Return (X, Y) of the center of cell containing provided text 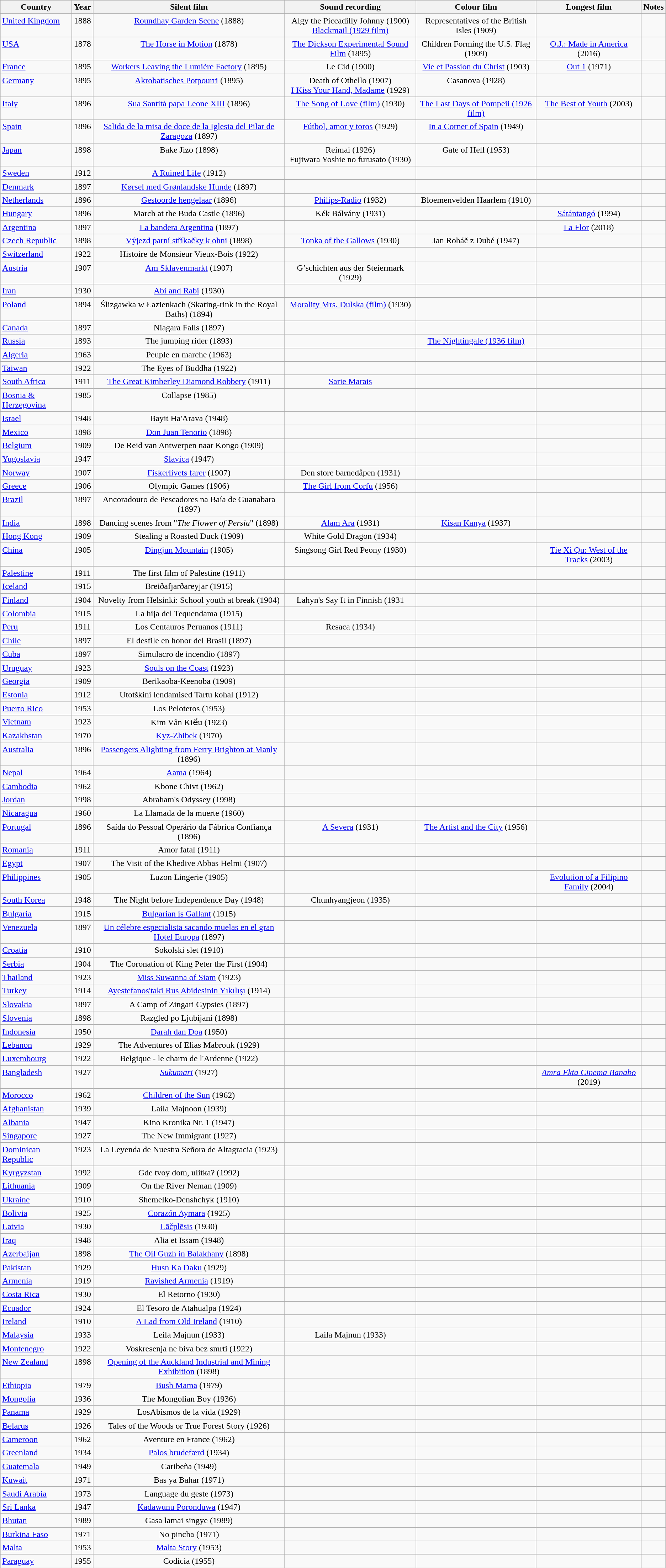
Voskresenja ne biva bez smrti (1922) (189, 1349)
United Kingdom (36, 26)
The Mongolian Boy (1936) (189, 1399)
Denmark (36, 186)
The Eyes of Buddha (1922) (189, 368)
Thailand (36, 977)
1926 (83, 1426)
Switzerland (36, 254)
Lahyn's Say It in Finnish (1931 (350, 600)
Children of the Sun (1962) (189, 1095)
Kyz-Zhibek (1970) (189, 736)
Ślizgawka w Łazienkach (Skating-rink in the Royal Baths) (1894) (189, 309)
Kyrgyzstan (36, 1173)
Iraq (36, 1240)
Hungary (36, 213)
Indonesia (36, 1031)
Georgia (36, 681)
Morocco (36, 1095)
Sua Santità papa Leone XIII (1896) (189, 108)
1949 (83, 1466)
Azerbaijan (36, 1254)
Ukraine (36, 1200)
Ethiopia (36, 1385)
Bulgaria (36, 914)
1893 (83, 341)
Aama (1964) (189, 772)
O.J.: Made in America (2016) (589, 48)
Casanova (1928) (476, 85)
Gestoorde hengelaar (1896) (189, 200)
Kisan Kanya (1937) (476, 523)
Luxembourg (36, 1058)
Fiskerlivets farer (1907) (189, 473)
Brazil (36, 504)
Hong Kong (36, 536)
Representatives of the British Isles (1909) (476, 26)
Poland (36, 309)
Costa Rica (36, 1294)
Cuba (36, 654)
Peru (36, 627)
Philippines (36, 882)
Leila Majnun (1933) (189, 1335)
Belgium (36, 445)
Silent film (189, 7)
Sátántangó (1994) (589, 213)
Alia et Issam (1948) (189, 1240)
Aventure en France (1962) (189, 1439)
Breiðafjarðareyjar (1915) (189, 586)
Husn Ka Daku (1929) (189, 1267)
Death of Othello (1907)I Kiss Your Hand, Madame (1929) (350, 85)
Austria (36, 272)
1955 (83, 1561)
Netherlands (36, 200)
Evolution of a Filipino Family (2004) (589, 882)
Amor fatal (1911) (189, 850)
Kim Vân Kiều (1923) (189, 722)
1878 (83, 48)
Country (36, 7)
El desfile en honor del Brasil (1897) (189, 641)
Den store barnedåpen (1931) (350, 473)
Tie Xi Qu: West of the Tracks (2003) (589, 555)
Malta (36, 1548)
Portugal (36, 831)
White Gold Dragon (1934) (350, 536)
France (36, 67)
Berikaoba-Keenoba (1909) (189, 681)
Un célebre especialista sacando muelas en el gran Hotel Europa (1897) (189, 932)
1950 (83, 1031)
Am Sklavenmarkt (1907) (189, 272)
Salida de la misa de doce de la Iglesia del Pilar de Zaragoza (1897) (189, 132)
Reimai (1926)Fujiwara Yoshie no furusato (1930) (350, 154)
Vietnam (36, 722)
Dancing scenes from "The Flower of Persia" (1898) (189, 523)
A Ruined Life (1912) (189, 173)
Dingjun Mountain (1905) (189, 555)
The Song of Love (film) (1930) (350, 108)
Italy (36, 108)
Sarie Marais (350, 382)
Lithuania (36, 1186)
A Lad from Old Ireland (1910) (189, 1322)
Kuwait (36, 1480)
Darah dan Doa (1950) (189, 1031)
Saída do Pessoal Operário da Fábrica Confiança (1896) (189, 831)
Laila Majnun (1933) (350, 1335)
Year (83, 7)
Burkina Faso (36, 1534)
Turkey (36, 991)
Paraguay (36, 1561)
Panama (36, 1412)
1914 (83, 991)
Israel (36, 418)
Singapore (36, 1136)
1924 (83, 1308)
The Oil Guzh in Balakhany (1898) (189, 1254)
The first film of Palestine (1911) (189, 573)
Canada (36, 328)
De Reid van Antwerpen naar Kongo (1909) (189, 445)
Výjezd parní stříkačky k ohni (1898) (189, 241)
Greenland (36, 1453)
Tonka of the Gallows (1930) (350, 241)
Longest film (589, 7)
Guatemala (36, 1466)
Passengers Alighting from Ferry Brighton at Manly (1896) (189, 754)
Bolivia (36, 1213)
In a Corner of Spain (1949) (476, 132)
USA (36, 48)
Australia (36, 754)
Notes (654, 7)
1992 (83, 1173)
Razgled po Ljubijani (1898) (189, 1018)
Iran (36, 291)
Palos brudefærd (1934) (189, 1453)
Novelty from Helsinki: School youth at break (1904) (189, 600)
Estonia (36, 695)
Latvia (36, 1227)
Chile (36, 641)
1933 (83, 1335)
Fútbol, amor y toros (1929) (350, 132)
Slavica (1947) (189, 459)
Sokolski slet (1910) (189, 950)
Mexico (36, 432)
Croatia (36, 950)
Egypt (36, 863)
Jan Roháč z Dubé (1947) (476, 241)
LosAbismos de la vida (1929) (189, 1412)
Corazón Aymara (1925) (189, 1213)
Mongolia (36, 1399)
1970 (83, 736)
Bhutan (36, 1520)
1979 (83, 1385)
Taiwan (36, 368)
Sound recording (350, 7)
Resaca (1934) (350, 627)
Bas ya Bahar (1971) (189, 1480)
The Artist and the City (1956) (476, 831)
1963 (83, 355)
Bangladesh (36, 1077)
Souls on the Coast (1923) (189, 668)
Slovakia (36, 1004)
Codicia (1955) (189, 1561)
Russia (36, 341)
Pakistan (36, 1267)
Ancoradouro de Pescadores na Baía de Guanabara (1897) (189, 504)
Peuple en marche (1963) (189, 355)
The Great Kimberley Diamond Robbery (1911) (189, 382)
No pincha (1971) (189, 1534)
Abi and Rabi (1930) (189, 291)
Los Centauros Peruanos (1911) (189, 627)
La bandera Argentina (1897) (189, 227)
South Africa (36, 382)
Ravished Armenia (1919) (189, 1281)
Children Forming the U.S. Flag (1909) (476, 48)
Lebanon (36, 1045)
The Nightingale (1936 film) (476, 341)
The Girl from Corfu (1956) (350, 486)
Bake Jizo (1898) (189, 154)
Los Peloteros (1953) (189, 708)
Bulgarian is Gallant (1915) (189, 914)
Chunhyangjeon (1935) (350, 900)
Czech Republic (36, 241)
Simulacro de incendio (1897) (189, 654)
The Last Days of Pompeii (1926 film) (476, 108)
South Korea (36, 900)
Albania (36, 1122)
La Leyenda de Nuestra Señora de Altagracia (1923) (189, 1154)
Puerto Rico (36, 708)
Kino Kronika Nr. 1 (1947) (189, 1122)
Kbone Chivt (1962) (189, 786)
Le Cid (1900) (350, 67)
Ayestefanos'taki Rus Abidesinin Yıkılışı (1914) (189, 991)
Dominican Republic (36, 1154)
Morality Mrs. Dulska (film) (1930) (350, 309)
China (36, 555)
Alam Ara (1931) (350, 523)
1939 (83, 1109)
La Llamada de la muerte (1960) (189, 813)
Stealing a Roasted Duck (1909) (189, 536)
Jordan (36, 799)
Uruguay (36, 668)
Malta Story (1953) (189, 1548)
India (36, 523)
Out 1 (1971) (589, 67)
Kørsel med Grønlandske Hunde (1897) (189, 186)
1894 (83, 309)
Belarus (36, 1426)
Don Juan Tenorio (1898) (189, 432)
1936 (83, 1399)
Norway (36, 473)
Algeria (36, 355)
Cameroon (36, 1439)
On the River Neman (1909) (189, 1186)
Colombia (36, 613)
1919 (83, 1281)
Niagara Falls (1897) (189, 328)
Sri Lanka (36, 1507)
1888 (83, 26)
Histoire de Monsieur Vieux-Bois (1922) (189, 254)
Caribeña (1949) (189, 1466)
Iceland (36, 586)
Bloemenvelden Haarlem (1910) (476, 200)
Afghanistan (36, 1109)
1934 (83, 1453)
Montenegro (36, 1349)
Bush Mama (1979) (189, 1385)
Abraham's Odyssey (1998) (189, 799)
Olympic Games (1906) (189, 486)
Philips-Radio (1932) (350, 200)
Amra Ekta Cinema Banabo (2019) (589, 1077)
The New Immigrant (1927) (189, 1136)
La hija del Tequendama (1915) (189, 613)
Algy the Piccadilly Johnny (1900)Blackmail (1929 film) (350, 26)
Collapse (1985) (189, 400)
Malaysia (36, 1335)
Gasa lamai singye (1989) (189, 1520)
The Best of Youth (2003) (589, 108)
Nepal (36, 772)
Yugoslavia (36, 459)
A Camp of Zingari Gypsies (1897) (189, 1004)
1973 (83, 1493)
Bayit Ha'Arava (1948) (189, 418)
Utotškini lendamised Tartu kohal (1912) (189, 695)
G’schichten aus der Steiermark (1929) (350, 272)
Ecuador (36, 1308)
Colour film (476, 7)
1985 (83, 400)
Slovenia (36, 1018)
Spain (36, 132)
Japan (36, 154)
Saudi Arabia (36, 1493)
Gate of Hell (1953) (476, 154)
The Night before Independence Day (1948) (189, 900)
Venezuela (36, 932)
Sukumari (1927) (189, 1077)
Greece (36, 486)
Nicaragua (36, 813)
Tales of the Woods or True Forest Story (1926) (189, 1426)
Gde tvoy dom, ulitka? (1992) (189, 1173)
1906 (83, 486)
Armenia (36, 1281)
Lāčplēsis (1930) (189, 1227)
Palestine (36, 573)
Miss Suwanna of Siam (1923) (189, 977)
Kazakhstan (36, 736)
Shemelko-Denshchyk (1910) (189, 1200)
La Flor (2018) (589, 227)
Romania (36, 850)
Workers Leaving the Lumière Factory (1895) (189, 67)
Belgique - le charm de l'Ardenne (1922) (189, 1058)
Cambodia (36, 786)
Akrobatisches Potpourri (1895) (189, 85)
Roundhay Garden Scene (1888) (189, 26)
Serbia (36, 964)
Vie et Passion du Christ (1903) (476, 67)
A Severa (1931) (350, 831)
Language du geste (1973) (189, 1493)
Sweden (36, 173)
Bosnia & Herzegovina (36, 400)
1998 (83, 799)
March at the Buda Castle (1896) (189, 213)
1989 (83, 1520)
The Dickson Experimental Sound Film (1895) (350, 48)
Laila Majnoon (1939) (189, 1109)
Ireland (36, 1322)
Opening of the Auckland Industrial and Mining Exhibition (1898) (189, 1367)
El Tesoro de Atahualpa (1924) (189, 1308)
1964 (83, 772)
The Visit of the Khedive Abbas Helmi (1907) (189, 863)
The Horse in Motion (1878) (189, 48)
El Retorno (1930) (189, 1294)
Singsong Girl Red Peony (1930) (350, 555)
1925 (83, 1213)
1960 (83, 813)
Kadawunu Poronduwa (1947) (189, 1507)
Germany (36, 85)
Argentina (36, 227)
The Adventures of Elias Mabrouk (1929) (189, 1045)
Luzon Lingerie (1905) (189, 882)
Finland (36, 600)
Kék Bálvány (1931) (350, 213)
The jumping rider (1893) (189, 341)
New Zealand (36, 1367)
The Coronation of King Peter the First (1904) (189, 964)
